For the text-containing cell, return its midpoint in [x, y] coordinate format. 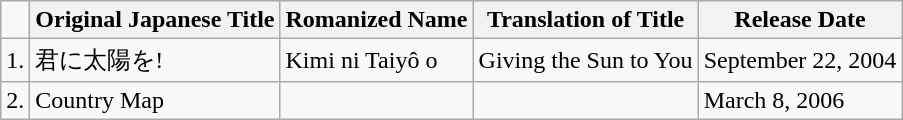
Release Date [800, 20]
君に太陽を! [155, 60]
September 22, 2004 [800, 60]
2. [16, 100]
Kimi ni Taiyô o [376, 60]
March 8, 2006 [800, 100]
Translation of Title [586, 20]
Original Japanese Title [155, 20]
1. [16, 60]
Romanized Name [376, 20]
Country Map [155, 100]
Giving the Sun to You [586, 60]
